Scan for the cell matching the given text and deliver its [X, Y] coordinate at center. 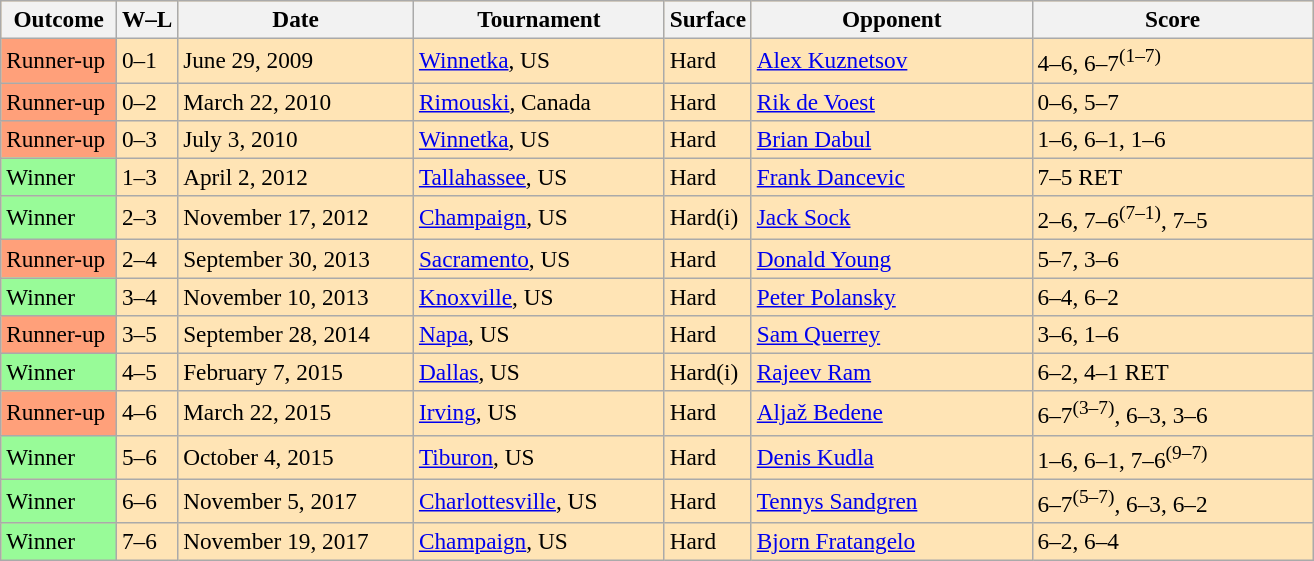
October 4, 2015 [296, 457]
Rajeev Ram [892, 372]
6–4, 6–2 [1172, 296]
2–6, 7–6(7–1), 7–5 [1172, 217]
2–3 [148, 217]
Tallahassee, US [540, 177]
April 2, 2012 [296, 177]
November 17, 2012 [296, 217]
March 22, 2015 [296, 413]
6–2, 4–1 RET [1172, 372]
Rik de Voest [892, 101]
0–1 [148, 60]
Jack Sock [892, 217]
Aljaž Bedene [892, 413]
Denis Kudla [892, 457]
November 19, 2017 [296, 542]
Brian Dabul [892, 139]
September 30, 2013 [296, 258]
Knoxville, US [540, 296]
4–6 [148, 413]
Sam Querrey [892, 334]
5–7, 3–6 [1172, 258]
Surface [708, 19]
November 10, 2013 [296, 296]
February 7, 2015 [296, 372]
2–4 [148, 258]
Dallas, US [540, 372]
6–7(3–7), 6–3, 3–6 [1172, 413]
Rimouski, Canada [540, 101]
Alex Kuznetsov [892, 60]
3–4 [148, 296]
6–2, 6–4 [1172, 542]
Tournament [540, 19]
July 3, 2010 [296, 139]
Napa, US [540, 334]
Opponent [892, 19]
March 22, 2010 [296, 101]
June 29, 2009 [296, 60]
Peter Polansky [892, 296]
Charlottesville, US [540, 501]
September 28, 2014 [296, 334]
W–L [148, 19]
3–6, 1–6 [1172, 334]
Outcome [59, 19]
6–6 [148, 501]
7–6 [148, 542]
5–6 [148, 457]
Date [296, 19]
1–6, 6–1, 7–6(9–7) [1172, 457]
0–2 [148, 101]
Frank Dancevic [892, 177]
Bjorn Fratangelo [892, 542]
Donald Young [892, 258]
Score [1172, 19]
1–6, 6–1, 1–6 [1172, 139]
4–6, 6–7(1–7) [1172, 60]
Tiburon, US [540, 457]
Tennys Sandgren [892, 501]
4–5 [148, 372]
Irving, US [540, 413]
6–7(5–7), 6–3, 6–2 [1172, 501]
November 5, 2017 [296, 501]
Sacramento, US [540, 258]
3–5 [148, 334]
0–6, 5–7 [1172, 101]
7–5 RET [1172, 177]
1–3 [148, 177]
0–3 [148, 139]
